Identify which cell holds the provided text, then report its (x, y) central coordinate. 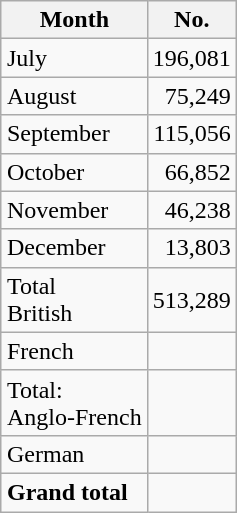
August (74, 96)
66,852 (192, 172)
French (74, 351)
196,081 (192, 58)
December (74, 248)
November (74, 210)
July (74, 58)
115,056 (192, 134)
No. (192, 20)
September (74, 134)
Total:Anglo-French (74, 402)
Grand total (74, 492)
Month (74, 20)
German (74, 454)
13,803 (192, 248)
75,249 (192, 96)
October (74, 172)
513,289 (192, 300)
46,238 (192, 210)
TotalBritish (74, 300)
